Scan for the cell matching the given text and deliver its (x, y) coordinate at center. 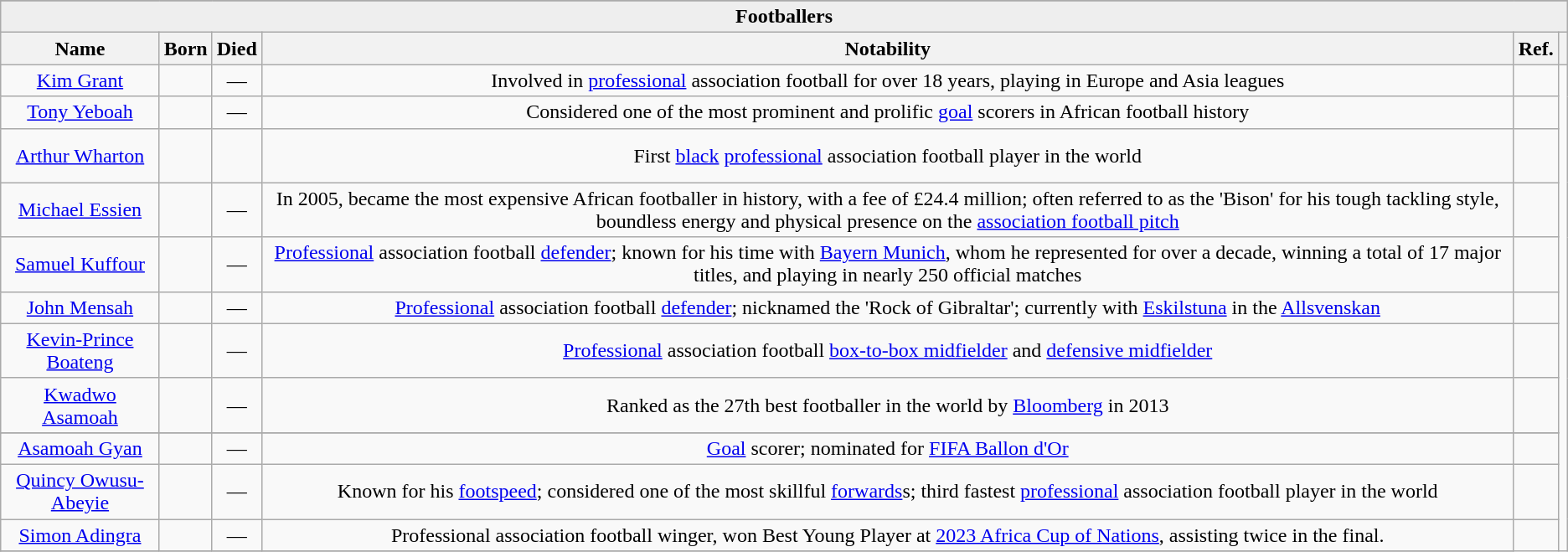
Arthur Wharton (80, 156)
Footballers (784, 17)
Michael Essien (80, 209)
Professional association football defender; nicknamed the 'Rock of Gibraltar'; currently with Eskilstuna in the Allsvenskan (888, 307)
Died (236, 49)
Quincy Owusu-Abeyie (80, 491)
Involved in professional association football for over 18 years, playing in Europe and Asia leagues (888, 80)
Name (80, 49)
Kim Grant (80, 80)
John Mensah (80, 307)
Professional association football box-to-box midfielder and defensive midfielder (888, 350)
Considered one of the most prominent and prolific goal scorers in African football history (888, 112)
Tony Yeboah (80, 112)
Simon Adingra (80, 535)
Ranked as the 27th best footballer in the world by Bloomberg in 2013 (888, 405)
Professional association football winger, won Best Young Player at 2023 Africa Cup of Nations, assisting twice in the final. (888, 535)
Goal scorer; nominated for FIFA Ballon d'Or (888, 448)
Ref. (1536, 49)
Samuel Kuffour (80, 265)
Asamoah Gyan (80, 448)
First black professional association football player in the world (888, 156)
Known for his footspeed; considered one of the most skillful forwardss; third fastest professional association football player in the world (888, 491)
Kevin-Prince Boateng (80, 350)
Kwadwo Asamoah (80, 405)
Born (186, 49)
Notability (888, 49)
